Search for the cell housing the specified text and yield its [X, Y] center coordinate. 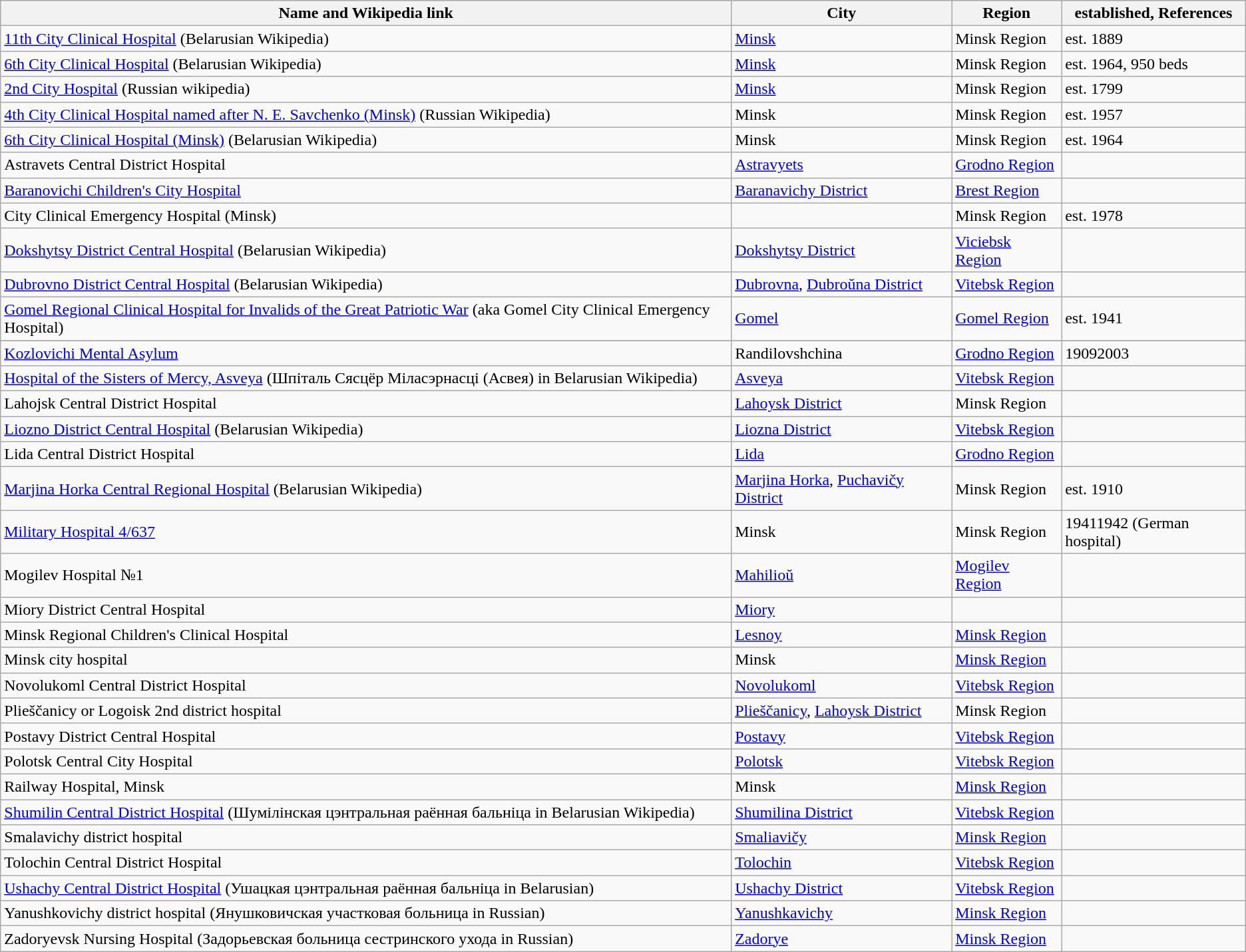
Region [1006, 13]
est. 1978 [1154, 216]
est. 1957 [1154, 114]
Lida Central District Hospital [366, 454]
Lahojsk Central District Hospital [366, 404]
Gomel [841, 318]
Brest Region [1006, 190]
Liozna District [841, 429]
4th City Clinical Hospital named after N. E. Savchenko (Minsk) (Russian Wikipedia) [366, 114]
Astravyets [841, 165]
Mahilioŭ [841, 575]
Dokshytsy District Central Hospital (Belarusian Wikipedia) [366, 250]
Hospital of the Sisters of Mercy, Asveya (Шпіталь Сясцёр Міласэрнасці (Асвея) in Belarusian Wikipedia) [366, 379]
Viciebsk Region [1006, 250]
Postavy [841, 736]
Tolochin Central District Hospital [366, 863]
11th City Clinical Hospital (Belarusian Wikipedia) [366, 39]
Gomel Region [1006, 318]
Lahoysk District [841, 404]
est. 1964 [1154, 140]
Smalavichy district hospital [366, 838]
Dokshytsy District [841, 250]
Marjina Horka, Puchavičy District [841, 488]
Gomel Regional Clinical Hospital for Invalids of the Great Patriotic War (aka Gomel City Clinical Emergency Hospital) [366, 318]
Dubrovna, Dubroŭna District [841, 284]
Minsk city hospital [366, 660]
Asveya [841, 379]
est. 1889 [1154, 39]
Polotsk Central City Hospital [366, 761]
Shumilin Central District Hospital (Шумілінская цэнтральная раённая бальніца in Belarusian Wikipedia) [366, 812]
Shumilina District [841, 812]
Smaliavičy [841, 838]
Novolukoml Central District Hospital [366, 685]
est. 1964, 950 beds [1154, 64]
City [841, 13]
Polotsk [841, 761]
6th City Clinical Hospital (Minsk) (Belarusian Wikipedia) [366, 140]
19092003 [1154, 353]
Tolochin [841, 863]
Astravets Central District Hospital [366, 165]
Yanushkavichy [841, 913]
Miory District Central Hospital [366, 609]
Dubrovno District Central Hospital (Belarusian Wikipedia) [366, 284]
Mogilev Region [1006, 575]
Marjina Horka Central Regional Hospital (Belarusian Wikipedia) [366, 488]
6th City Clinical Hospital (Belarusian Wikipedia) [366, 64]
Miory [841, 609]
Randilovshchina [841, 353]
Plieščanicy or Logoisk 2nd district hospital [366, 711]
Yanushkovichy district hospital (Янушковичская участковая больница in Russian) [366, 913]
19411942 (German hospital) [1154, 532]
Plieščanicy, Lahoysk District [841, 711]
Lesnoy [841, 635]
Name and Wikipedia link [366, 13]
Liozno District Central Hospital (Belarusian Wikipedia) [366, 429]
Baranovichi Children's City Hospital [366, 190]
Military Hospital 4/637 [366, 532]
est. 1910 [1154, 488]
est. 1941 [1154, 318]
Zadoryevsk Nursing Hospital (Задорьевская больница сестринского ухода in Russian) [366, 939]
2nd City Hospital (Russian wikipedia) [366, 89]
est. 1799 [1154, 89]
Postavy District Central Hospital [366, 736]
Ushachy Central District Hospital (Ушацкая цэнтральная раённая бальніца in Belarusian) [366, 888]
Mogilev Hospital №1 [366, 575]
City Clinical Emergency Hospital (Minsk) [366, 216]
Kozlovichi Mental Asylum [366, 353]
Lida [841, 454]
Ushachy District [841, 888]
Minsk Regional Children's Clinical Hospital [366, 635]
Zadorye [841, 939]
Novolukoml [841, 685]
established, References [1154, 13]
Baranavichy District [841, 190]
Railway Hospital, Minsk [366, 786]
